Find where the given text appears and provide that cell's center as [x, y] coordinate. 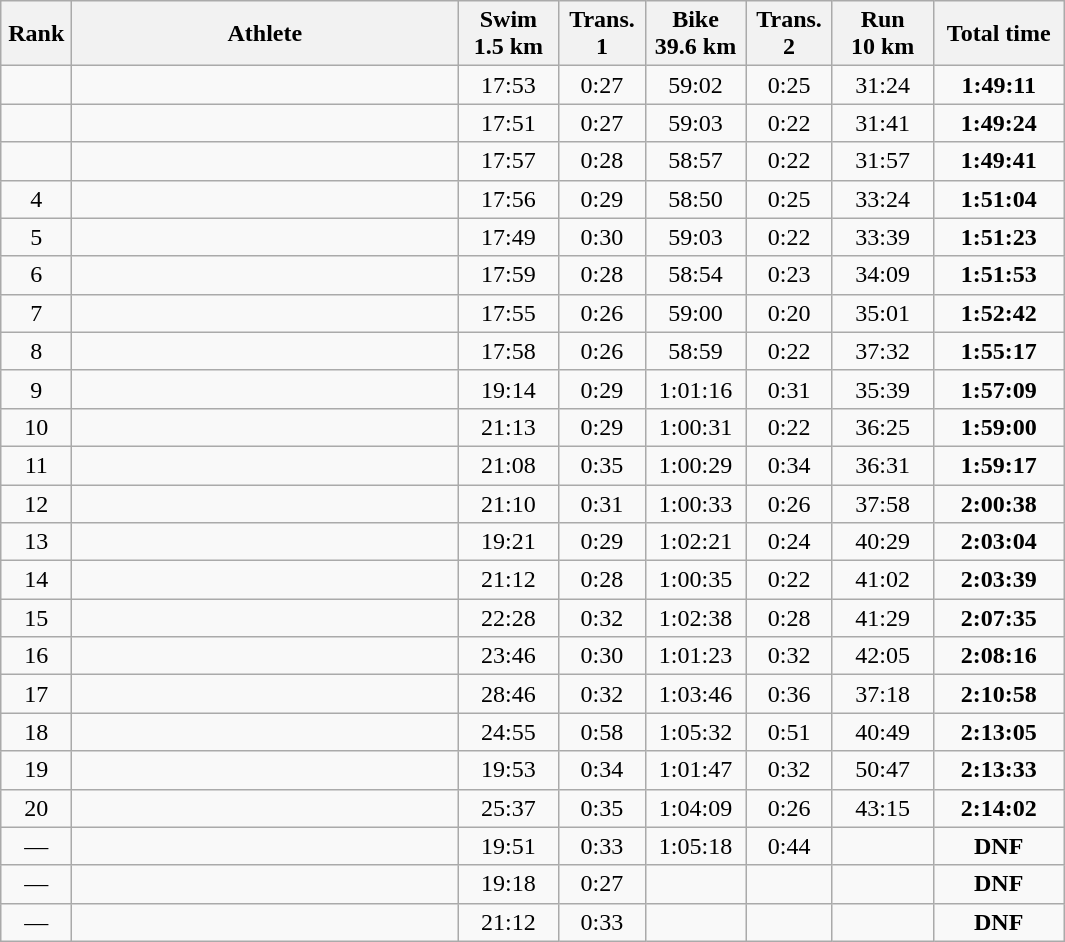
1:49:41 [998, 161]
1:05:32 [696, 732]
59:02 [696, 85]
58:59 [696, 351]
24:55 [508, 732]
21:08 [508, 465]
37:18 [882, 694]
17:51 [508, 123]
Athlete [265, 34]
0:51 [789, 732]
1:00:35 [696, 580]
2:13:05 [998, 732]
17:55 [508, 313]
28:46 [508, 694]
1:55:17 [998, 351]
11 [36, 465]
1:03:46 [696, 694]
1:49:24 [998, 123]
33:24 [882, 199]
19:21 [508, 542]
1:01:23 [696, 656]
1:57:09 [998, 389]
59:00 [696, 313]
1:01:47 [696, 770]
1:49:11 [998, 85]
2:03:04 [998, 542]
7 [36, 313]
Bike39.6 km [696, 34]
41:29 [882, 618]
31:24 [882, 85]
35:01 [882, 313]
1:02:21 [696, 542]
17 [36, 694]
34:09 [882, 275]
1:05:18 [696, 846]
1:51:53 [998, 275]
1:51:23 [998, 237]
2:07:35 [998, 618]
21:13 [508, 427]
2:03:39 [998, 580]
15 [36, 618]
6 [36, 275]
22:28 [508, 618]
35:39 [882, 389]
31:41 [882, 123]
10 [36, 427]
17:56 [508, 199]
2:10:58 [998, 694]
1:51:04 [998, 199]
17:59 [508, 275]
41:02 [882, 580]
0:24 [789, 542]
36:31 [882, 465]
19:18 [508, 884]
0:36 [789, 694]
17:57 [508, 161]
8 [36, 351]
1:00:33 [696, 503]
13 [36, 542]
2:13:33 [998, 770]
37:58 [882, 503]
1:02:38 [696, 618]
0:44 [789, 846]
19 [36, 770]
1:00:31 [696, 427]
19:14 [508, 389]
14 [36, 580]
20 [36, 808]
36:25 [882, 427]
Run10 km [882, 34]
50:47 [882, 770]
1:01:16 [696, 389]
42:05 [882, 656]
1:52:42 [998, 313]
25:37 [508, 808]
2:14:02 [998, 808]
43:15 [882, 808]
Total time [998, 34]
19:53 [508, 770]
16 [36, 656]
19:51 [508, 846]
Rank [36, 34]
58:57 [696, 161]
18 [36, 732]
1:04:09 [696, 808]
2:00:38 [998, 503]
1:00:29 [696, 465]
2:08:16 [998, 656]
31:57 [882, 161]
5 [36, 237]
9 [36, 389]
17:58 [508, 351]
Swim1.5 km [508, 34]
1:59:17 [998, 465]
1:59:00 [998, 427]
40:49 [882, 732]
21:10 [508, 503]
0:23 [789, 275]
4 [36, 199]
58:50 [696, 199]
17:49 [508, 237]
58:54 [696, 275]
0:20 [789, 313]
Trans. 1 [602, 34]
12 [36, 503]
23:46 [508, 656]
Trans. 2 [789, 34]
17:53 [508, 85]
33:39 [882, 237]
37:32 [882, 351]
0:58 [602, 732]
40:29 [882, 542]
